Determine the [x, y] coordinate at the center of the cell enclosing the given text.  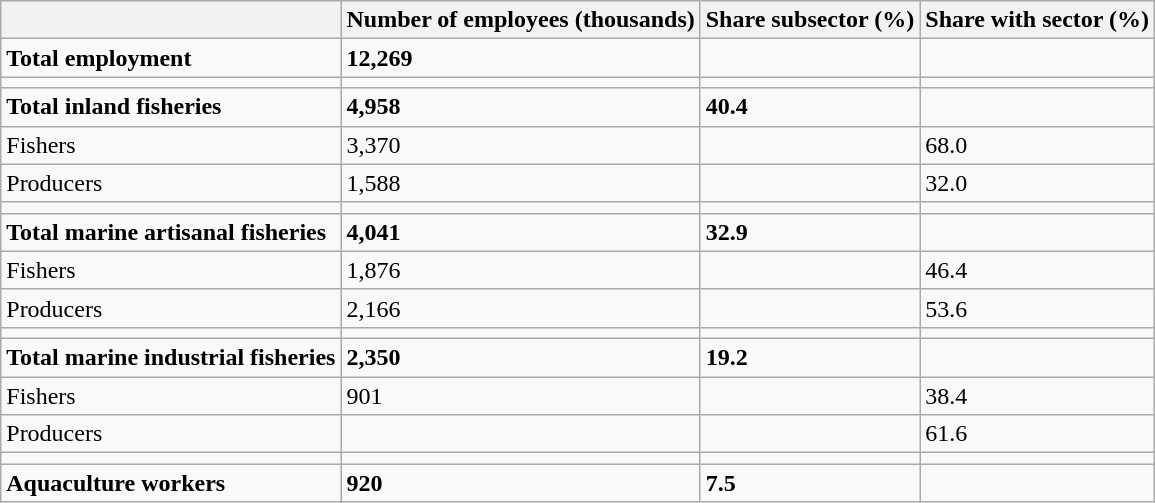
2,166 [520, 308]
2,350 [520, 357]
61.6 [1038, 434]
Aquaculture workers [171, 483]
32.9 [810, 232]
53.6 [1038, 308]
Total marine industrial fisheries [171, 357]
32.0 [1038, 183]
4,041 [520, 232]
Total marine artisanal fisheries [171, 232]
68.0 [1038, 145]
901 [520, 395]
3,370 [520, 145]
Share with sector (%) [1038, 20]
Total inland fisheries [171, 107]
Number of employees (thousands) [520, 20]
38.4 [1038, 395]
7.5 [810, 483]
40.4 [810, 107]
Share subsector (%) [810, 20]
12,269 [520, 58]
19.2 [810, 357]
46.4 [1038, 270]
1,588 [520, 183]
4,958 [520, 107]
920 [520, 483]
1,876 [520, 270]
Total employment [171, 58]
